From the cell containing the given text, extract its center point as [x, y] coordinate. 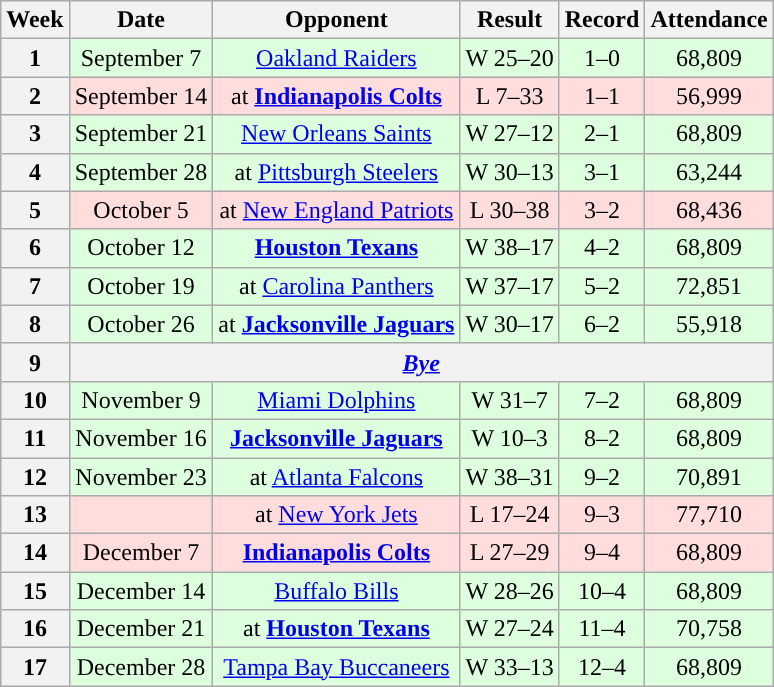
68,436 [709, 210]
72,851 [709, 286]
November 23 [141, 477]
L 30–38 [510, 210]
at New York Jets [336, 515]
9–3 [602, 515]
16 [35, 629]
October 26 [141, 324]
at Pittsburgh Steelers [336, 172]
15 [35, 591]
W 28–26 [510, 591]
October 5 [141, 210]
W 25–20 [510, 58]
at Houston Texans [336, 629]
4 [35, 172]
W 30–13 [510, 172]
at Jacksonville Jaguars [336, 324]
W 30–17 [510, 324]
12–4 [602, 667]
1 [35, 58]
Date [141, 20]
W 27–24 [510, 629]
at Carolina Panthers [336, 286]
at Indianapolis Colts [336, 96]
October 19 [141, 286]
63,244 [709, 172]
9 [35, 362]
Tampa Bay Buccaneers [336, 667]
77,710 [709, 515]
Result [510, 20]
4–2 [602, 248]
3–2 [602, 210]
W 10–3 [510, 438]
W 37–17 [510, 286]
L 27–29 [510, 553]
10–4 [602, 591]
56,999 [709, 96]
9–4 [602, 553]
November 16 [141, 438]
Indianapolis Colts [336, 553]
December 28 [141, 667]
70,758 [709, 629]
8 [35, 324]
December 7 [141, 553]
December 21 [141, 629]
L 17–24 [510, 515]
55,918 [709, 324]
6 [35, 248]
Jacksonville Jaguars [336, 438]
3 [35, 134]
12 [35, 477]
70,891 [709, 477]
New Orleans Saints [336, 134]
3–1 [602, 172]
Houston Texans [336, 248]
Opponent [336, 20]
December 14 [141, 591]
September 28 [141, 172]
W 38–17 [510, 248]
W 38–31 [510, 477]
13 [35, 515]
11 [35, 438]
14 [35, 553]
W 33–13 [510, 667]
6–2 [602, 324]
1–0 [602, 58]
W 31–7 [510, 400]
11–4 [602, 629]
10 [35, 400]
W 27–12 [510, 134]
1–1 [602, 96]
Buffalo Bills [336, 591]
at Atlanta Falcons [336, 477]
Week [35, 20]
17 [35, 667]
Attendance [709, 20]
September 14 [141, 96]
at New England Patriots [336, 210]
2–1 [602, 134]
Miami Dolphins [336, 400]
2 [35, 96]
September 7 [141, 58]
Oakland Raiders [336, 58]
7 [35, 286]
Record [602, 20]
5 [35, 210]
7–2 [602, 400]
November 9 [141, 400]
Bye [421, 362]
5–2 [602, 286]
9–2 [602, 477]
L 7–33 [510, 96]
September 21 [141, 134]
October 12 [141, 248]
8–2 [602, 438]
